Pinpoint the cell where the given text exists, returning its [x, y] midpoint coordinate. 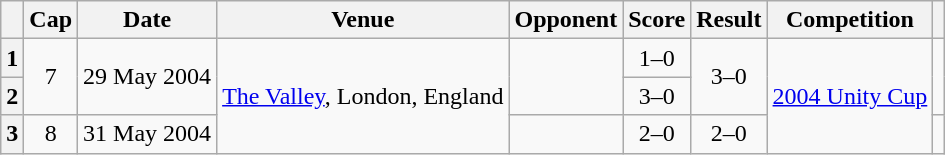
Result [729, 20]
29 May 2004 [148, 77]
Date [148, 20]
Venue [363, 20]
1 [12, 58]
1–0 [657, 58]
Cap [51, 20]
The Valley, London, England [363, 96]
2004 Unity Cup [850, 96]
8 [51, 134]
31 May 2004 [148, 134]
Score [657, 20]
2 [12, 96]
Opponent [566, 20]
3 [12, 134]
7 [51, 77]
Competition [850, 20]
